Return the [X, Y] coordinate for the center point of the cell that contains the specified text.  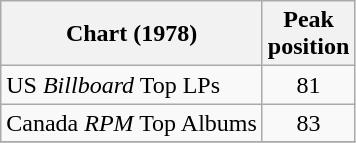
Peakposition [308, 34]
Canada RPM Top Albums [132, 123]
81 [308, 85]
Chart (1978) [132, 34]
US Billboard Top LPs [132, 85]
83 [308, 123]
